Output the (X, Y) coordinate of the center of the cell containing the given text.  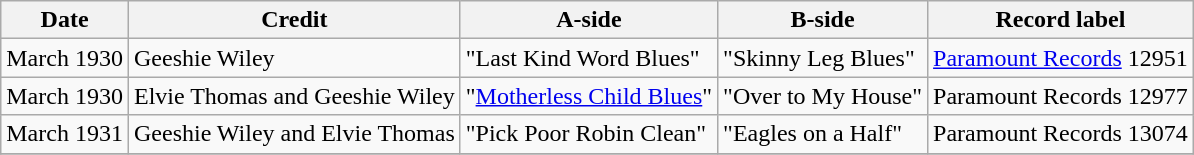
"Over to My House" (823, 96)
"Last Kind Word Blues" (588, 58)
"Eagles on a Half" (823, 134)
Date (65, 20)
March 1931 (65, 134)
Record label (1061, 20)
A-side (588, 20)
Paramount Records 13074 (1061, 134)
"Skinny Leg Blues" (823, 58)
Geeshie Wiley (294, 58)
"Motherless Child Blues" (588, 96)
Elvie Thomas and Geeshie Wiley (294, 96)
B-side (823, 20)
Credit (294, 20)
Paramount Records 12951 (1061, 58)
Geeshie Wiley and Elvie Thomas (294, 134)
Paramount Records 12977 (1061, 96)
"Pick Poor Robin Clean" (588, 134)
